Detect which cell encompasses the target text, then output its (X, Y) center coordinate. 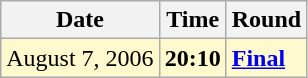
Date (80, 20)
Final (266, 58)
August 7, 2006 (80, 58)
20:10 (192, 58)
Round (266, 20)
Time (192, 20)
